Scan for the cell matching the given text and deliver its [X, Y] coordinate at center. 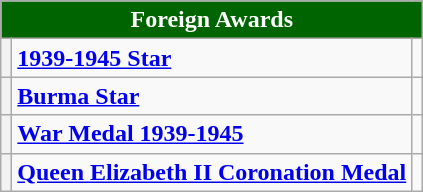
War Medal 1939-1945 [212, 134]
Queen Elizabeth II Coronation Medal [212, 172]
1939-1945 Star [212, 58]
Foreign Awards [212, 20]
Burma Star [212, 96]
